From the cell containing the given text, extract its center point as (x, y) coordinate. 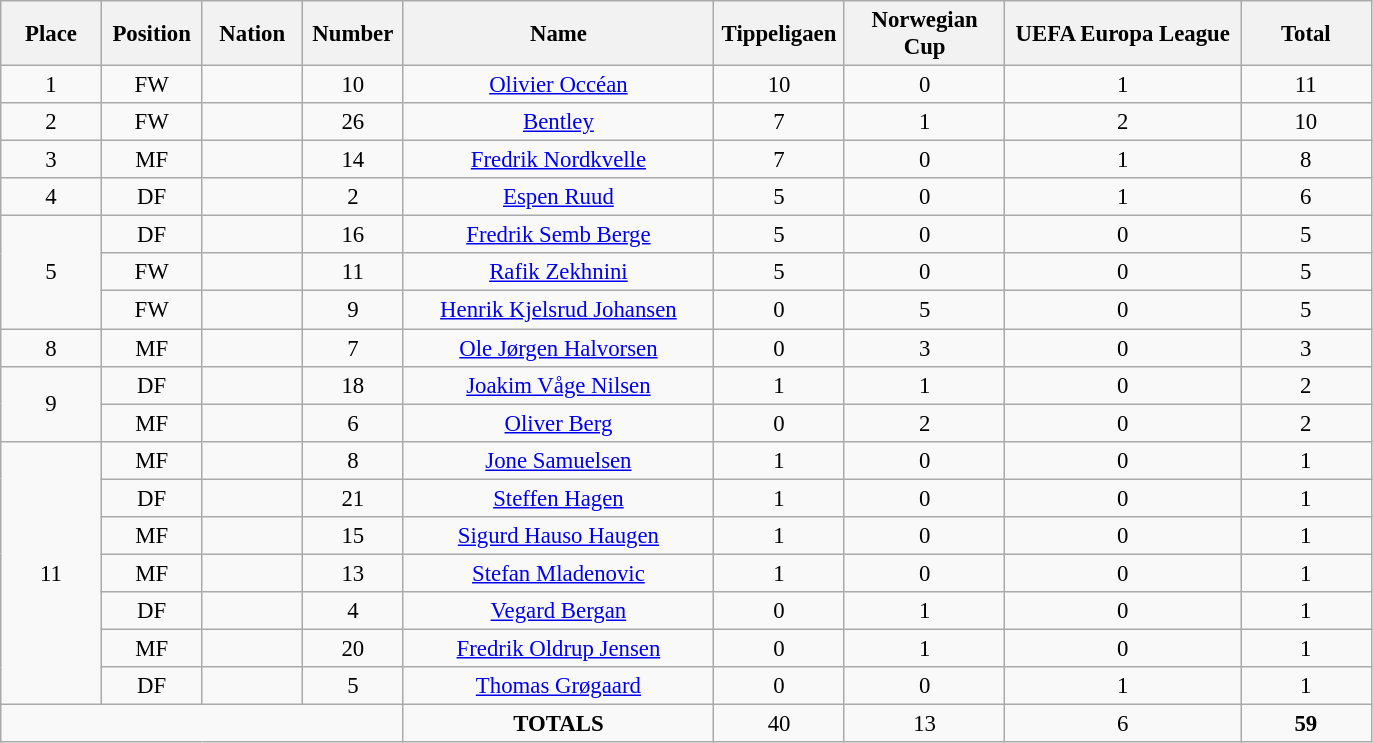
18 (354, 385)
40 (780, 724)
UEFA Europa League (1123, 34)
Ole Jørgen Halvorsen (558, 348)
Fredrik Nordkvelle (558, 160)
Nation (252, 34)
Fredrik Oldrup Jensen (558, 648)
Sigurd Hauso Haugen (558, 536)
Jone Samuelsen (558, 460)
Place (52, 34)
Fredrik Semb Berge (558, 235)
Name (558, 34)
Oliver Berg (558, 423)
Olivier Occéan (558, 85)
Tippeligaen (780, 34)
TOTALS (558, 724)
21 (354, 498)
Joakim Våge Nilsen (558, 385)
Total (1306, 34)
Vegard Bergan (558, 611)
14 (354, 160)
Thomas Grøgaard (558, 686)
Rafik Zekhnini (558, 273)
59 (1306, 724)
Norwegian Cup (924, 34)
16 (354, 235)
Henrik Kjelsrud Johansen (558, 310)
Espen Ruud (558, 197)
15 (354, 536)
Number (354, 34)
Stefan Mladenovic (558, 573)
Position (152, 34)
Bentley (558, 122)
26 (354, 122)
Steffen Hagen (558, 498)
20 (354, 648)
